Scan for the cell matching the given text and deliver its (x, y) coordinate at center. 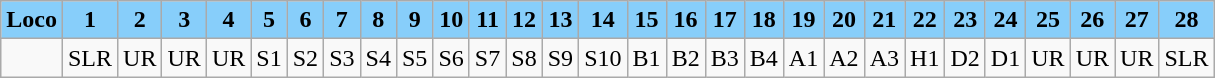
B1 (646, 58)
S8 (524, 58)
A2 (844, 58)
25 (1048, 20)
10 (451, 20)
H1 (925, 58)
S3 (342, 58)
13 (560, 20)
16 (686, 20)
17 (724, 20)
S1 (269, 58)
15 (646, 20)
27 (1137, 20)
D1 (1005, 58)
B2 (686, 58)
6 (305, 20)
4 (228, 20)
14 (603, 20)
S9 (560, 58)
8 (378, 20)
B4 (764, 58)
S7 (487, 58)
9 (414, 20)
A1 (803, 58)
S4 (378, 58)
20 (844, 20)
26 (1092, 20)
S2 (305, 58)
D2 (965, 58)
5 (269, 20)
S6 (451, 58)
3 (184, 20)
7 (342, 20)
11 (487, 20)
24 (1005, 20)
28 (1186, 20)
18 (764, 20)
21 (884, 20)
22 (925, 20)
A3 (884, 58)
B3 (724, 58)
19 (803, 20)
12 (524, 20)
1 (90, 20)
Loco (32, 20)
2 (140, 20)
S5 (414, 58)
23 (965, 20)
S10 (603, 58)
